Determine the (X, Y) coordinate at the center of the cell enclosing the given text.  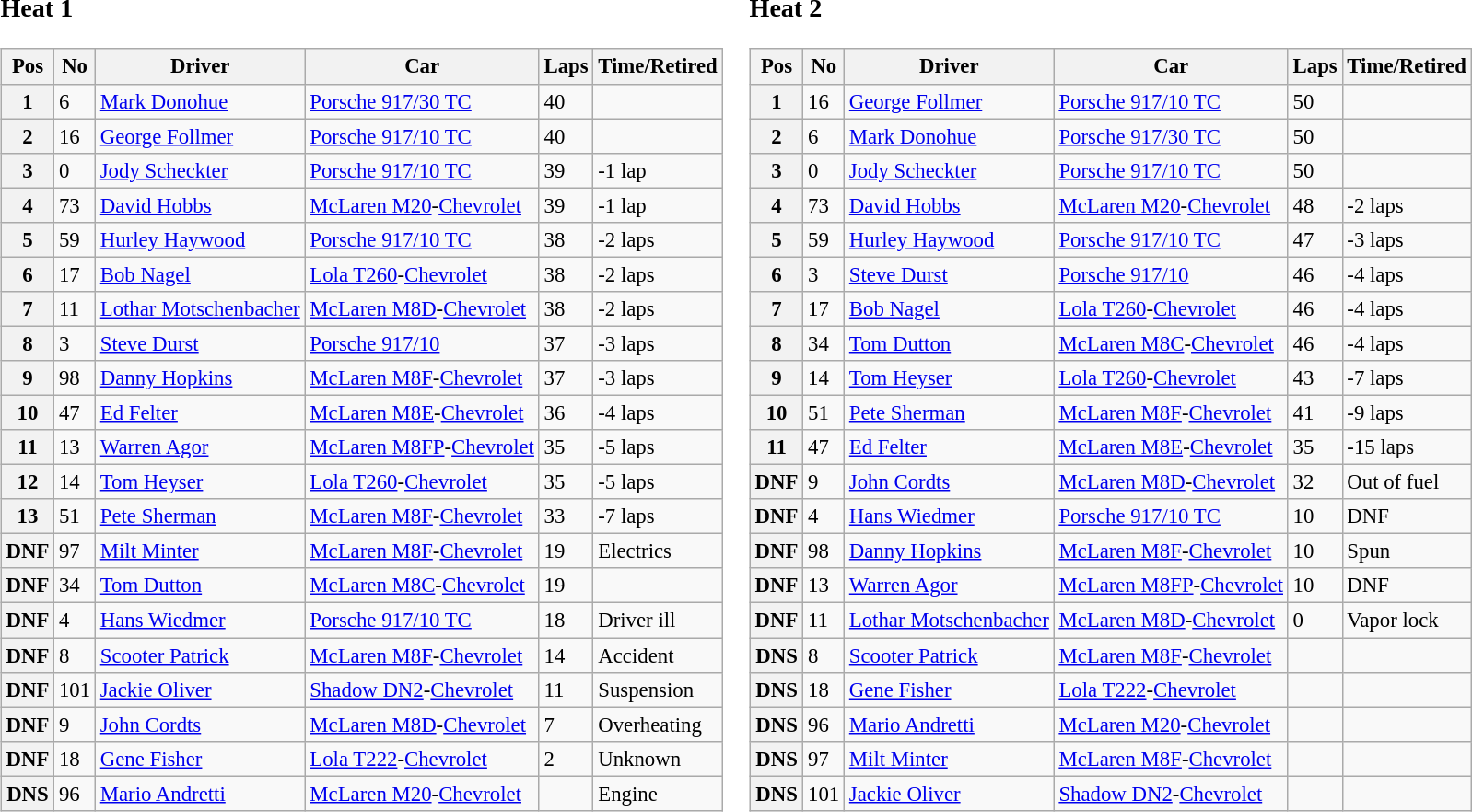
33 (566, 516)
12 (28, 482)
43 (1315, 378)
Out of fuel (1407, 482)
36 (566, 412)
48 (1315, 205)
Overheating (658, 725)
Engine (658, 794)
41 (1315, 412)
Driver ill (658, 621)
Accident (658, 655)
Spun (1407, 551)
Suspension (658, 690)
Electrics (658, 551)
32 (1315, 482)
-9 laps (1407, 412)
Vapor lock (1407, 621)
Unknown (658, 759)
-15 laps (1407, 447)
